Output the [X, Y] coordinate of the center of the cell containing the given text.  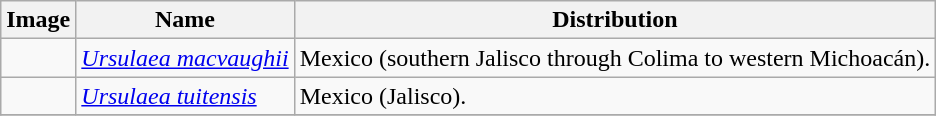
Mexico (Jalisco). [615, 96]
Distribution [615, 20]
Image [38, 20]
Mexico (southern Jalisco through Colima to western Michoacán). [615, 58]
Ursulaea macvaughii [185, 58]
Ursulaea tuitensis [185, 96]
Name [185, 20]
